Output the [X, Y] coordinate of the center of the cell containing the given text.  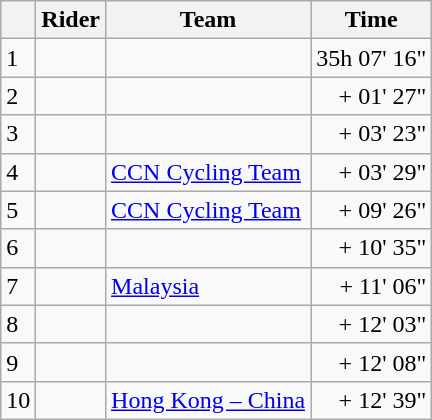
+ 09' 26" [372, 210]
35h 07' 16" [372, 58]
+ 11' 06" [372, 286]
+ 03' 23" [372, 134]
+ 03' 29" [372, 172]
1 [18, 58]
2 [18, 96]
10 [18, 400]
Rider [71, 20]
9 [18, 362]
+ 12' 08" [372, 362]
+ 12' 39" [372, 400]
3 [18, 134]
+ 12' 03" [372, 324]
Malaysia [208, 286]
8 [18, 324]
Hong Kong – China [208, 400]
+ 10' 35" [372, 248]
4 [18, 172]
+ 01' 27" [372, 96]
6 [18, 248]
Team [208, 20]
Time [372, 20]
7 [18, 286]
5 [18, 210]
